Search for the cell housing the specified text and yield its (X, Y) center coordinate. 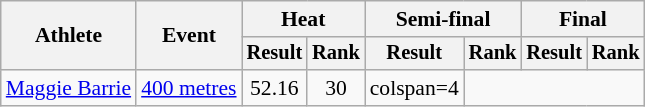
Final (582, 19)
colspan=4 (414, 88)
Maggie Barrie (68, 88)
Heat (304, 19)
400 metres (188, 88)
30 (336, 88)
Semi-final (444, 19)
Event (188, 36)
52.16 (275, 88)
Athlete (68, 36)
